Locate the cell with the specified text and output its (X, Y) center coordinate. 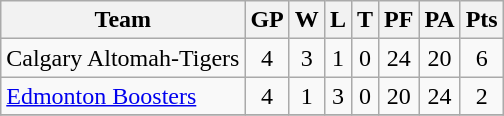
W (306, 20)
Team (123, 20)
PA (440, 20)
Calgary Altomah-Tigers (123, 58)
L (338, 20)
Pts (482, 20)
6 (482, 58)
PF (399, 20)
Edmonton Boosters (123, 96)
GP (267, 20)
2 (482, 96)
T (364, 20)
